Identify which cell holds the provided text, then report its (X, Y) central coordinate. 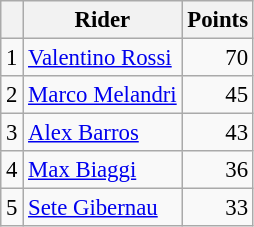
45 (218, 95)
Points (218, 20)
Rider (102, 20)
Max Biaggi (102, 170)
Sete Gibernau (102, 208)
70 (218, 58)
Marco Melandri (102, 95)
1 (12, 58)
5 (12, 208)
2 (12, 95)
36 (218, 170)
3 (12, 133)
Alex Barros (102, 133)
43 (218, 133)
Valentino Rossi (102, 58)
33 (218, 208)
4 (12, 170)
